Pinpoint the cell where the given text exists, returning its [x, y] midpoint coordinate. 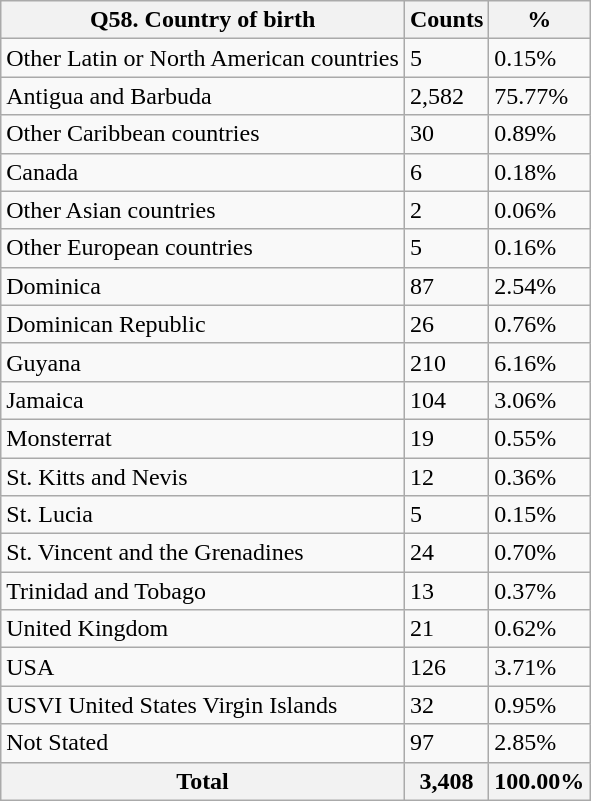
0.89% [540, 134]
Other European countries [203, 248]
0.70% [540, 553]
Other Latin or North American countries [203, 58]
Monsterrat [203, 438]
19 [446, 438]
12 [446, 477]
210 [446, 362]
126 [446, 667]
USVI United States Virgin Islands [203, 705]
24 [446, 553]
% [540, 20]
Other Caribbean countries [203, 134]
2,582 [446, 96]
0.06% [540, 210]
13 [446, 591]
0.95% [540, 705]
Not Stated [203, 743]
0.18% [540, 172]
Q58. Country of birth [203, 20]
0.37% [540, 591]
0.36% [540, 477]
6.16% [540, 362]
75.77% [540, 96]
Counts [446, 20]
Trinidad and Tobago [203, 591]
104 [446, 400]
United Kingdom [203, 629]
Dominican Republic [203, 324]
Total [203, 781]
3.06% [540, 400]
Other Asian countries [203, 210]
Jamaica [203, 400]
2 [446, 210]
6 [446, 172]
Antigua and Barbuda [203, 96]
0.16% [540, 248]
St. Lucia [203, 515]
0.76% [540, 324]
0.62% [540, 629]
0.55% [540, 438]
30 [446, 134]
87 [446, 286]
100.00% [540, 781]
Dominica [203, 286]
3,408 [446, 781]
32 [446, 705]
St. Kitts and Nevis [203, 477]
97 [446, 743]
St. Vincent and the Grenadines [203, 553]
3.71% [540, 667]
2.85% [540, 743]
Canada [203, 172]
21 [446, 629]
2.54% [540, 286]
26 [446, 324]
Guyana [203, 362]
USA [203, 667]
